Return (X, Y) of the center of cell containing provided text 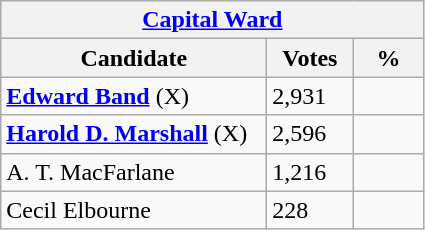
Votes (310, 58)
1,216 (310, 172)
228 (310, 210)
Capital Ward (212, 20)
A. T. MacFarlane (134, 172)
Harold D. Marshall (X) (134, 134)
2,596 (310, 134)
Candidate (134, 58)
2,931 (310, 96)
Edward Band (X) (134, 96)
% (388, 58)
Cecil Elbourne (134, 210)
